Locate the cell with the specified text and output its (X, Y) center coordinate. 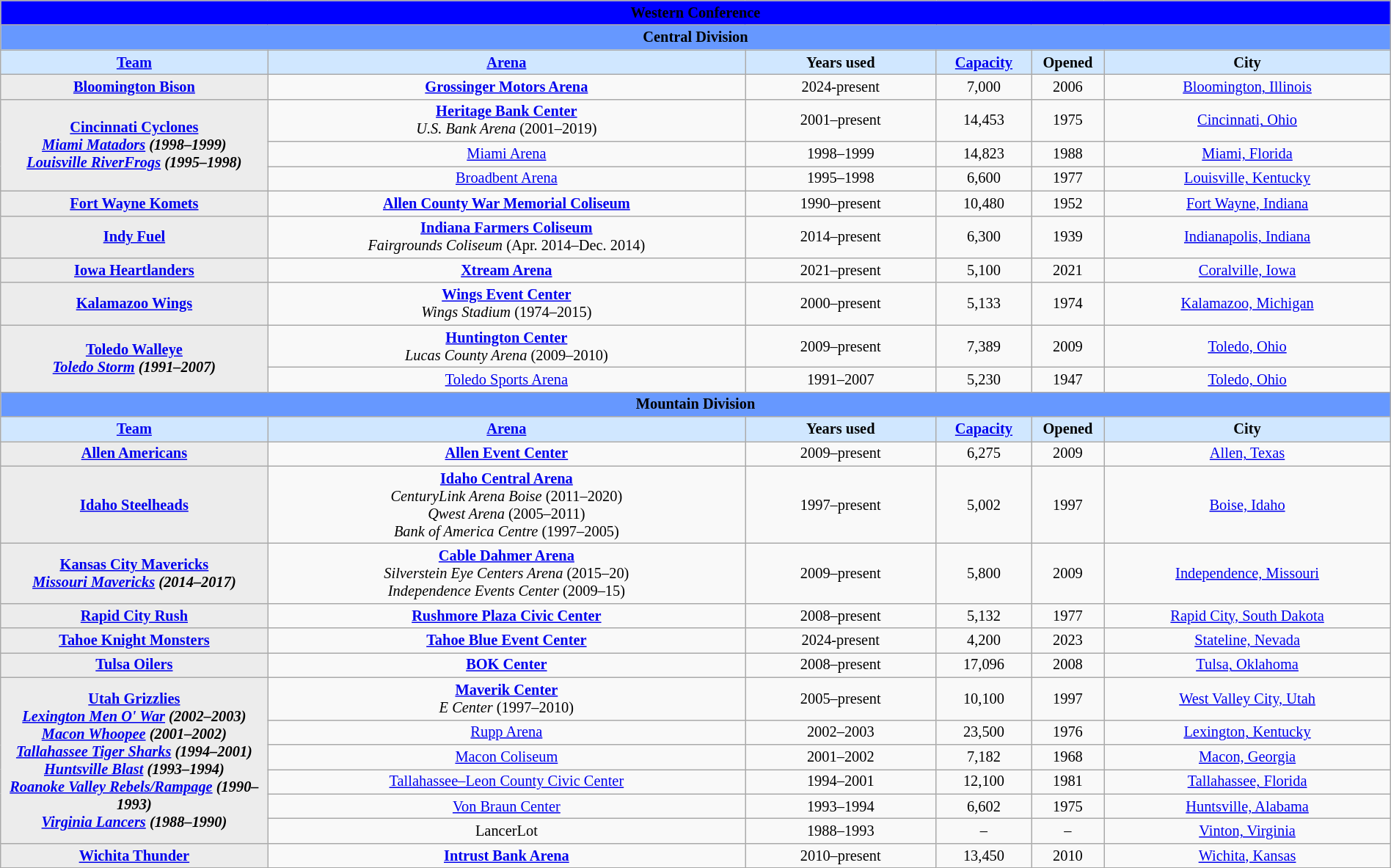
7,000 (984, 87)
Cable Dahmer ArenaSilverstein Eye Centers Arena (2015–20)Independence Events Center (2009–15) (506, 573)
Stateline, Nevada (1247, 641)
1994–2001 (841, 781)
1976 (1068, 732)
Louisville, Kentucky (1247, 178)
Iowa Heartlanders (134, 270)
1952 (1068, 203)
Von Braun Center (506, 806)
2000–present (841, 304)
6,602 (984, 806)
5,132 (984, 616)
2008 (1068, 665)
7,389 (984, 346)
Miami, Florida (1247, 154)
BOK Center (506, 665)
1993–1994 (841, 806)
Intrust Bank Arena (506, 856)
1988–1993 (841, 831)
Wings Event CenterWings Stadium (1974–2015) (506, 304)
Tallahassee, Florida (1247, 781)
5,100 (984, 270)
Rushmore Plaza Civic Center (506, 616)
2010 (1068, 856)
Idaho Steelheads (134, 505)
Fort Wayne Komets (134, 203)
Tallahassee–Leon County Civic Center (506, 781)
2001–present (841, 120)
Tahoe Knight Monsters (134, 641)
Allen Americans (134, 453)
6,600 (984, 178)
2002–2003 (841, 732)
4,200 (984, 641)
2010–present (841, 856)
Cincinnati CyclonesMiami Matadors (1998–1999)Louisville RiverFrogs (1995–1998) (134, 145)
14,453 (984, 120)
5,002 (984, 505)
2021 (1068, 270)
Western Conference (695, 12)
Kalamazoo Wings (134, 304)
Miami Arena (506, 154)
Coralville, Iowa (1247, 270)
2006 (1068, 87)
Heritage Bank CenterU.S. Bank Arena (2001–2019) (506, 120)
Macon, Georgia (1247, 756)
Idaho Central ArenaCenturyLink Arena Boise (2011–2020)Qwest Arena (2005–2011)Bank of America Centre (1997–2005) (506, 505)
Rupp Arena (506, 732)
Tulsa Oilers (134, 665)
1939 (1068, 237)
2001–2002 (841, 756)
Bloomington Bison (134, 87)
West Valley City, Utah (1247, 699)
Allen, Texas (1247, 453)
2005–present (841, 699)
Kalamazoo, Michigan (1247, 304)
5,133 (984, 304)
5,800 (984, 573)
1997–present (841, 505)
Broadbent Arena (506, 178)
23,500 (984, 732)
Independence, Missouri (1247, 573)
7,182 (984, 756)
2023 (1068, 641)
6,275 (984, 453)
Huntington Center Lucas County Arena (2009–2010) (506, 346)
5,230 (984, 379)
Macon Coliseum (506, 756)
1990–present (841, 203)
Huntsville, Alabama (1247, 806)
1974 (1068, 304)
1988 (1068, 154)
6,300 (984, 237)
Maverik CenterE Center (1997–2010) (506, 699)
1947 (1068, 379)
Grossinger Motors Arena (506, 87)
Vinton, Virginia (1247, 831)
1995–1998 (841, 178)
Allen County War Memorial Coliseum (506, 203)
17,096 (984, 665)
Rapid City, South Dakota (1247, 616)
LancerLot (506, 831)
Indianapolis, Indiana (1247, 237)
1981 (1068, 781)
10,100 (984, 699)
Central Division (695, 37)
1968 (1068, 756)
Bloomington, Illinois (1247, 87)
10,480 (984, 203)
Rapid City Rush (134, 616)
Tulsa, Oklahoma (1247, 665)
12,100 (984, 781)
2014–present (841, 237)
Lexington, Kentucky (1247, 732)
2021–present (841, 270)
1998–1999 (841, 154)
Xtream Arena (506, 270)
14,823 (984, 154)
Wichita, Kansas (1247, 856)
13,450 (984, 856)
Fort Wayne, Indiana (1247, 203)
Cincinnati, Ohio (1247, 120)
Toledo WalleyeToledo Storm (1991–2007) (134, 358)
Kansas City MavericksMissouri Mavericks (2014–2017) (134, 573)
Boise, Idaho (1247, 505)
Toledo Sports Arena (506, 379)
Tahoe Blue Event Center (506, 641)
1991–2007 (841, 379)
Indy Fuel (134, 237)
Mountain Division (695, 404)
Allen Event Center (506, 453)
Wichita Thunder (134, 856)
Indiana Farmers ColiseumFairgrounds Coliseum (Apr. 2014–Dec. 2014) (506, 237)
